Return [X, Y] of the center of cell containing provided text 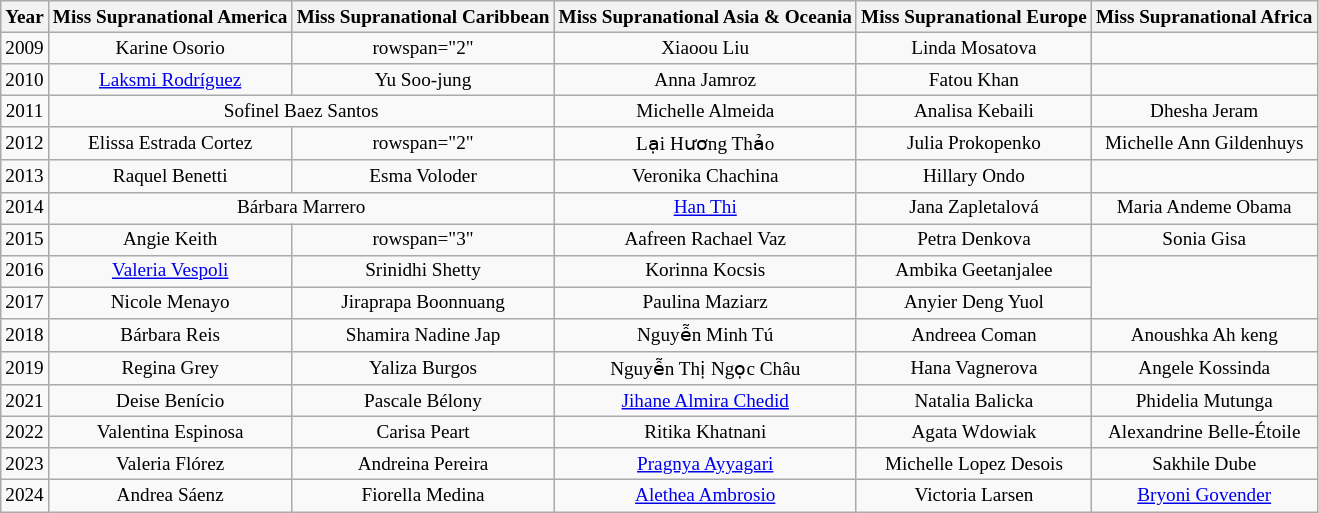
Anyier Deng Yuol [974, 303]
Valentina Espinosa [170, 432]
Veronika Chachina [705, 176]
Jana Zapletalová [974, 208]
Hillary Ondo [974, 176]
Alethea Ambrosio [705, 496]
2023 [25, 464]
Ritika Khatnani [705, 432]
Nicole Menayo [170, 303]
Fiorella Medina [423, 496]
Deise Benício [170, 401]
Fatou Khan [974, 80]
2013 [25, 176]
Michelle Lopez Desois [974, 464]
2021 [25, 401]
Carisa Peart [423, 432]
Year [25, 17]
Anoushka Ah keng [1204, 334]
Korinna Kocsis [705, 271]
Maria Andeme Obama [1204, 208]
Miss Supranational Caribbean [423, 17]
Karine Osorio [170, 48]
Ambika Geetanjalee [974, 271]
2014 [25, 208]
Michelle Ann Gildenhuys [1204, 144]
2009 [25, 48]
Victoria Larsen [974, 496]
Laksmi Rodríguez [170, 80]
2010 [25, 80]
Dhesha Jeram [1204, 111]
2018 [25, 334]
Paulina Maziarz [705, 303]
Yu Soo-jung [423, 80]
Julia Prokopenko [974, 144]
2016 [25, 271]
Pascale Bélony [423, 401]
Andrea Sáenz [170, 496]
Sakhile Dube [1204, 464]
Pragnya Ayyagari [705, 464]
Analisa Kebaili [974, 111]
Jihane Almira Chedid [705, 401]
Xiaoou Liu [705, 48]
Bárbara Reis [170, 334]
2017 [25, 303]
Jiraprapa Boonnuang [423, 303]
2012 [25, 144]
Han Thi [705, 208]
Nguyễn Thị Ngọc Châu [705, 368]
Sofinel Baez Santos [301, 111]
Raquel Benetti [170, 176]
Valeria Vespoli [170, 271]
Angie Keith [170, 240]
Petra Denkova [974, 240]
Bryoni Govender [1204, 496]
2024 [25, 496]
Valeria Flórez [170, 464]
2015 [25, 240]
Aafreen Rachael Vaz [705, 240]
Sonia Gisa [1204, 240]
2019 [25, 368]
Srinidhi Shetty [423, 271]
Regina Grey [170, 368]
Phidelia Mutunga [1204, 401]
Lại Hương Thảo [705, 144]
Nguyễn Minh Tú [705, 334]
Michelle Almeida [705, 111]
Andreea Coman [974, 334]
rowspan="3" [423, 240]
Alexandrine Belle-Étoile [1204, 432]
2011 [25, 111]
Miss Supranational Asia & Oceania [705, 17]
Yaliza Burgos [423, 368]
Andreina Pereira [423, 464]
Shamira Nadine Jap [423, 334]
Miss Supranational America [170, 17]
Miss Supranational Africa [1204, 17]
Agata Wdowiak [974, 432]
Bárbara Marrero [301, 208]
Esma Voloder [423, 176]
Linda Mosatova [974, 48]
Elissa Estrada Cortez [170, 144]
Anna Jamroz [705, 80]
2022 [25, 432]
Angele Kossinda [1204, 368]
Natalia Balicka [974, 401]
Hana Vagnerova [974, 368]
Miss Supranational Europe [974, 17]
